Identify which cell holds the provided text, then report its [x, y] central coordinate. 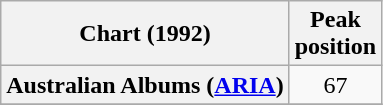
Australian Albums (ARIA) [145, 85]
Chart (1992) [145, 34]
67 [335, 85]
Peakposition [335, 34]
